Find where the given text appears and provide that cell's center as [X, Y] coordinate. 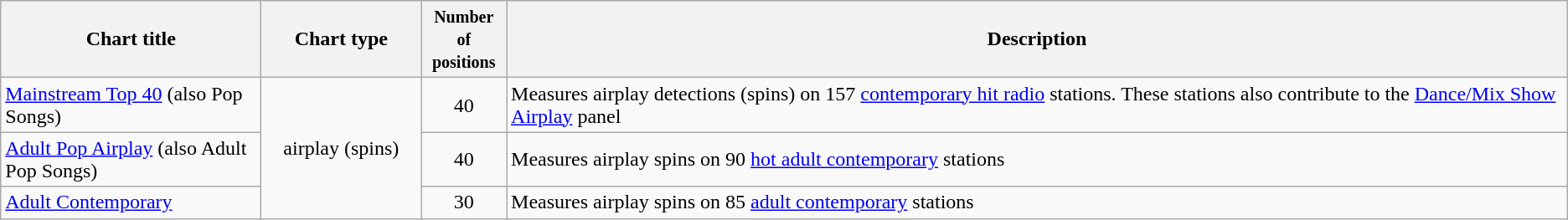
Measures airplay spins on 85 adult contemporary stations [1037, 202]
Adult Contemporary [131, 202]
Chart type [342, 39]
30 [464, 202]
Chart title [131, 39]
Measures airplay spins on 90 hot adult contemporary stations [1037, 159]
Mainstream Top 40 (also Pop Songs) [131, 105]
Measures airplay detections (spins) on 157 contemporary hit radio stations. These stations also contribute to the Dance/Mix Show Airplay panel [1037, 105]
airplay (spins) [342, 148]
Adult Pop Airplay (also Adult Pop Songs) [131, 159]
Number ofpositions [464, 39]
Description [1037, 39]
